Capture the cell that displays the provided text and extract its (x, y) central coordinate. 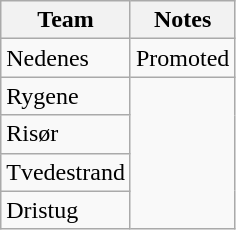
Notes (182, 20)
Dristug (66, 210)
Promoted (182, 58)
Nedenes (66, 58)
Tvedestrand (66, 172)
Team (66, 20)
Risør (66, 134)
Rygene (66, 96)
